Provide the [x, y] coordinate of the cell's center where the given text is located.  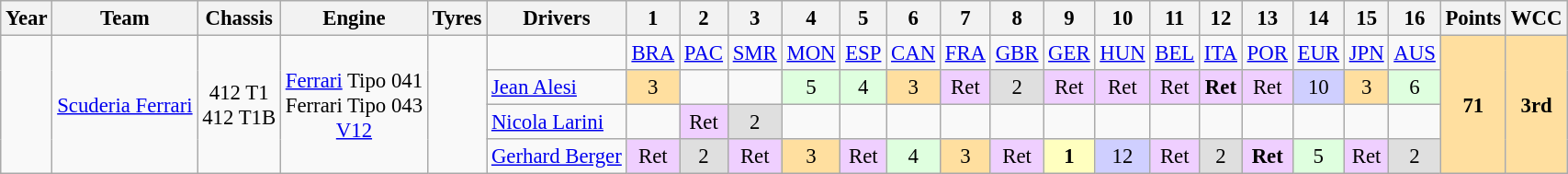
AUS [1415, 53]
7 [964, 18]
Nicola Larini [557, 122]
11 [1175, 18]
EUR [1318, 53]
JPN [1367, 53]
16 [1415, 18]
PAC [704, 53]
POR [1268, 53]
Year [27, 18]
Chassis [239, 18]
Engine [354, 18]
Gerhard Berger [557, 157]
9 [1069, 18]
ESP [863, 53]
Scuderia Ferrari [125, 105]
CAN [913, 53]
MON [811, 53]
Jean Alesi [557, 87]
FRA [964, 53]
Team [125, 18]
14 [1318, 18]
GBR [1016, 53]
BRA [652, 53]
HUN [1122, 53]
412 T1412 T1B [239, 105]
Points [1473, 18]
8 [1016, 18]
3rd [1536, 105]
SMR [755, 53]
BEL [1175, 53]
ITA [1222, 53]
Tyres [457, 18]
Drivers [557, 18]
15 [1367, 18]
WCC [1536, 18]
Ferrari Tipo 041 Ferrari Tipo 043V12 [354, 105]
71 [1473, 105]
GER [1069, 53]
13 [1268, 18]
